For the text-containing cell, return its midpoint in [x, y] coordinate format. 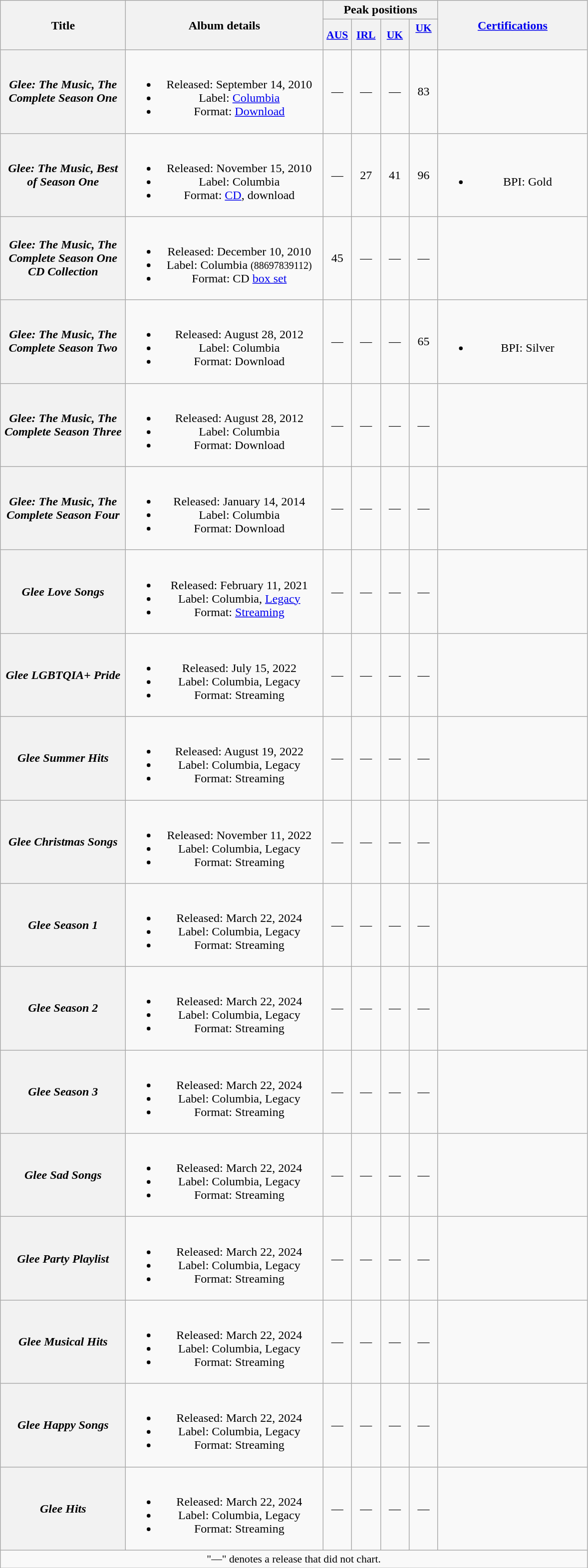
Glee Season 3 [63, 1092]
Glee LGBTQIA+ Pride [63, 674]
Released: December 10, 2010Label: Columbia (88697839112)Format: CD box set [225, 258]
Released: August 19, 2022Label: Columbia, LegacyFormat: Streaming [225, 758]
BPI: Gold [512, 175]
Peak positions [380, 10]
Glee Season 2 [63, 1009]
Released: November 15, 2010Label: ColumbiaFormat: CD, download [225, 175]
Glee Hits [63, 1509]
Glee Sad Songs [63, 1175]
45 [337, 258]
Released: July 15, 2022Label: Columbia, LegacyFormat: Streaming [225, 674]
Released: February 11, 2021Label: Columbia, LegacyFormat: Streaming [225, 592]
BPI: Silver [512, 341]
Released: January 14, 2014Label: ColumbiaFormat: Download [225, 508]
Released: September 14, 2010Label: ColumbiaFormat: Download [225, 92]
27 [366, 175]
"—" denotes a release that did not chart. [294, 1559]
Glee Love Songs [63, 592]
Glee Season 1 [63, 925]
Glee: The Music, The Complete Season One [63, 92]
AUS [337, 35]
96 [424, 175]
Glee Christmas Songs [63, 842]
Released: November 11, 2022Label: Columbia, LegacyFormat: Streaming [225, 842]
IRL [366, 35]
Glee: The Music, The Complete Season Four [63, 508]
Glee Summer Hits [63, 758]
Glee: The Music, The Complete Season One CD Collection [63, 258]
Glee: The Music, The Complete Season Three [63, 425]
Glee Happy Songs [63, 1425]
Glee Musical Hits [63, 1342]
Glee Party Playlist [63, 1258]
Glee: The Music, The Complete Season Two [63, 341]
41 [395, 175]
Album details [225, 25]
65 [424, 341]
Certifications [512, 25]
Glee: The Music, Best of Season One [63, 175]
83 [424, 92]
Title [63, 25]
